Provide the [X, Y] coordinate of the cell's center where the given text is located.  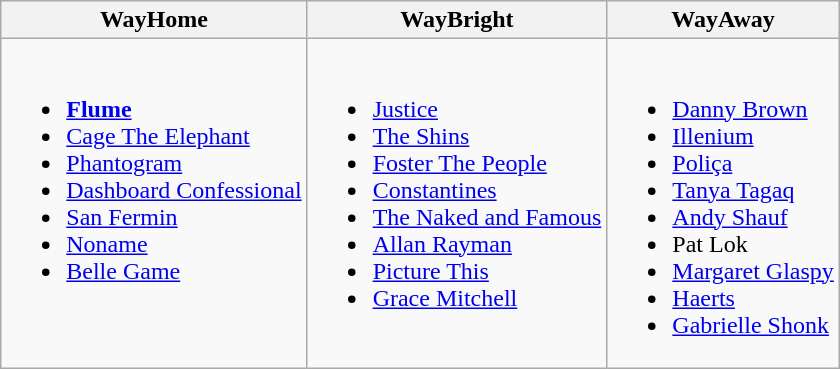
WayAway [724, 20]
FlumeCage The ElephantPhantogramDashboard ConfessionalSan FerminNonameBelle Game [154, 204]
JusticeThe ShinsFoster The PeopleConstantinesThe Naked and FamousAllan RaymanPicture ThisGrace Mitchell [457, 204]
WayBright [457, 20]
Danny BrownIlleniumPoliçaTanya TagaqAndy ShaufPat LokMargaret GlaspyHaertsGabrielle Shonk [724, 204]
WayHome [154, 20]
